Extract the [X, Y] coordinate from the center of the cell holding the provided text.  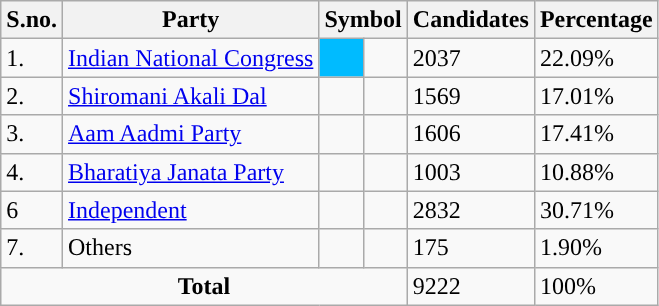
Shiromani Akali Dal [191, 96]
2. [32, 96]
Total [204, 286]
7. [32, 248]
6 [32, 210]
Percentage [596, 20]
3. [32, 134]
1. [32, 58]
2832 [470, 210]
17.41% [596, 134]
Candidates [470, 20]
1.90% [596, 248]
175 [470, 248]
22.09% [596, 58]
30.71% [596, 210]
Bharatiya Janata Party [191, 172]
10.88% [596, 172]
Others [191, 248]
9222 [470, 286]
Aam Aadmi Party [191, 134]
100% [596, 286]
1003 [470, 172]
S.no. [32, 20]
1569 [470, 96]
17.01% [596, 96]
4. [32, 172]
Symbol [363, 20]
2037 [470, 58]
Party [191, 20]
1606 [470, 134]
Independent [191, 210]
Indian National Congress [191, 58]
